Pinpoint the cell where the given text exists, returning its (X, Y) midpoint coordinate. 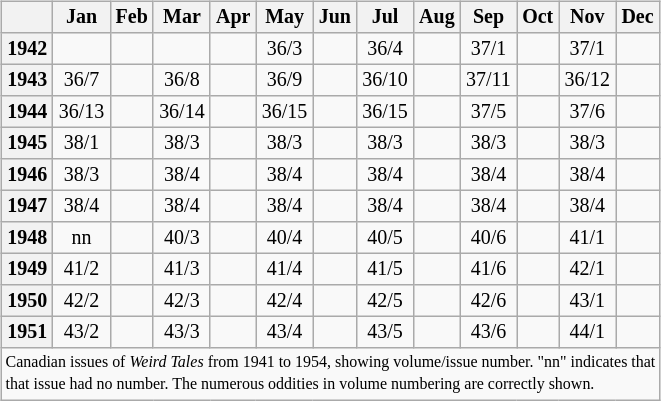
36/4 (384, 48)
41/6 (488, 268)
Mar (182, 18)
May (284, 18)
40/6 (488, 238)
Jan (82, 18)
Feb (132, 18)
1949 (28, 268)
42/3 (182, 300)
1942 (28, 48)
43/5 (384, 332)
43/6 (488, 332)
1948 (28, 238)
37/11 (488, 80)
40/4 (284, 238)
Sep (488, 18)
36/8 (182, 80)
Dec (638, 18)
40/5 (384, 238)
41/1 (588, 238)
41/4 (284, 268)
1946 (28, 174)
Nov (588, 18)
42/5 (384, 300)
42/6 (488, 300)
36/13 (82, 112)
42/2 (82, 300)
36/9 (284, 80)
Oct (538, 18)
40/3 (182, 238)
43/1 (588, 300)
43/3 (182, 332)
nn (82, 238)
44/1 (588, 332)
36/3 (284, 48)
36/10 (384, 80)
43/4 (284, 332)
1950 (28, 300)
1947 (28, 206)
36/14 (182, 112)
38/1 (82, 144)
36/7 (82, 80)
Aug (438, 18)
42/4 (284, 300)
1945 (28, 144)
Apr (233, 18)
43/2 (82, 332)
41/3 (182, 268)
1943 (28, 80)
37/6 (588, 112)
1951 (28, 332)
41/2 (82, 268)
36/12 (588, 80)
37/5 (488, 112)
Jul (384, 18)
41/5 (384, 268)
42/1 (588, 268)
Jun (334, 18)
1944 (28, 112)
